Locate the cell with the specified text and output its (X, Y) center coordinate. 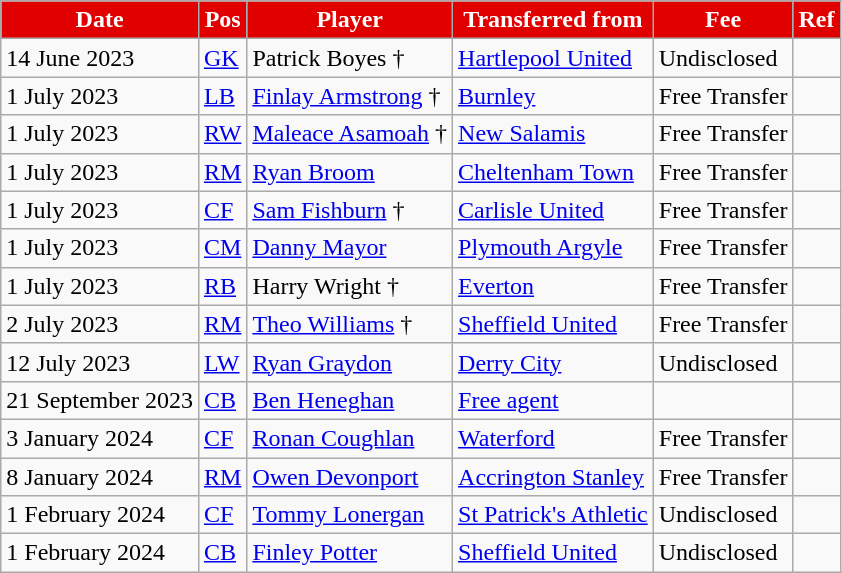
Tommy Lonergan (350, 515)
Accrington Stanley (554, 477)
Cheltenham Town (554, 172)
Player (350, 20)
Hartlepool United (554, 58)
RB (222, 286)
Carlisle United (554, 210)
Sam Fishburn † (350, 210)
Plymouth Argyle (554, 248)
Derry City (554, 362)
Owen Devonport (350, 477)
Transferred from (554, 20)
Fee (723, 20)
8 January 2024 (100, 477)
Ronan Coughlan (350, 438)
Ref (816, 20)
Danny Mayor (350, 248)
Finlay Armstrong † (350, 96)
2 July 2023 (100, 324)
Maleace Asamoah † (350, 134)
Finley Potter (350, 553)
12 July 2023 (100, 362)
LW (222, 362)
Free agent (554, 400)
3 January 2024 (100, 438)
Everton (554, 286)
LB (222, 96)
Patrick Boyes † (350, 58)
CM (222, 248)
Ryan Graydon (350, 362)
GK (222, 58)
Ryan Broom (350, 172)
Theo Williams † (350, 324)
Date (100, 20)
Burnley (554, 96)
Ben Heneghan (350, 400)
St Patrick's Athletic (554, 515)
New Salamis (554, 134)
Harry Wright † (350, 286)
Pos (222, 20)
14 June 2023 (100, 58)
Waterford (554, 438)
RW (222, 134)
21 September 2023 (100, 400)
